From the cell containing the given text, extract its center point as [X, Y] coordinate. 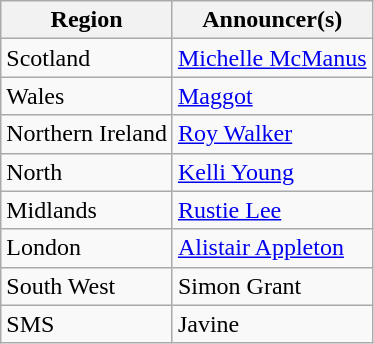
Simon Grant [272, 286]
Region [87, 20]
Wales [87, 96]
Scotland [87, 58]
London [87, 248]
Alistair Appleton [272, 248]
North [87, 172]
Announcer(s) [272, 20]
Michelle McManus [272, 58]
Kelli Young [272, 172]
Northern Ireland [87, 134]
SMS [87, 324]
Midlands [87, 210]
Roy Walker [272, 134]
Rustie Lee [272, 210]
Maggot [272, 96]
South West [87, 286]
Javine [272, 324]
